Determine the [x, y] coordinate at the center of the cell enclosing the given text.  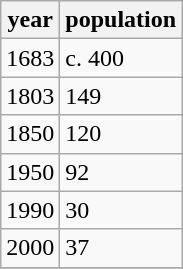
1990 [30, 210]
1950 [30, 172]
1803 [30, 96]
c. 400 [121, 58]
1850 [30, 134]
year [30, 20]
37 [121, 248]
1683 [30, 58]
92 [121, 172]
149 [121, 96]
population [121, 20]
30 [121, 210]
2000 [30, 248]
120 [121, 134]
